Locate the cell with the specified text and output its (x, y) center coordinate. 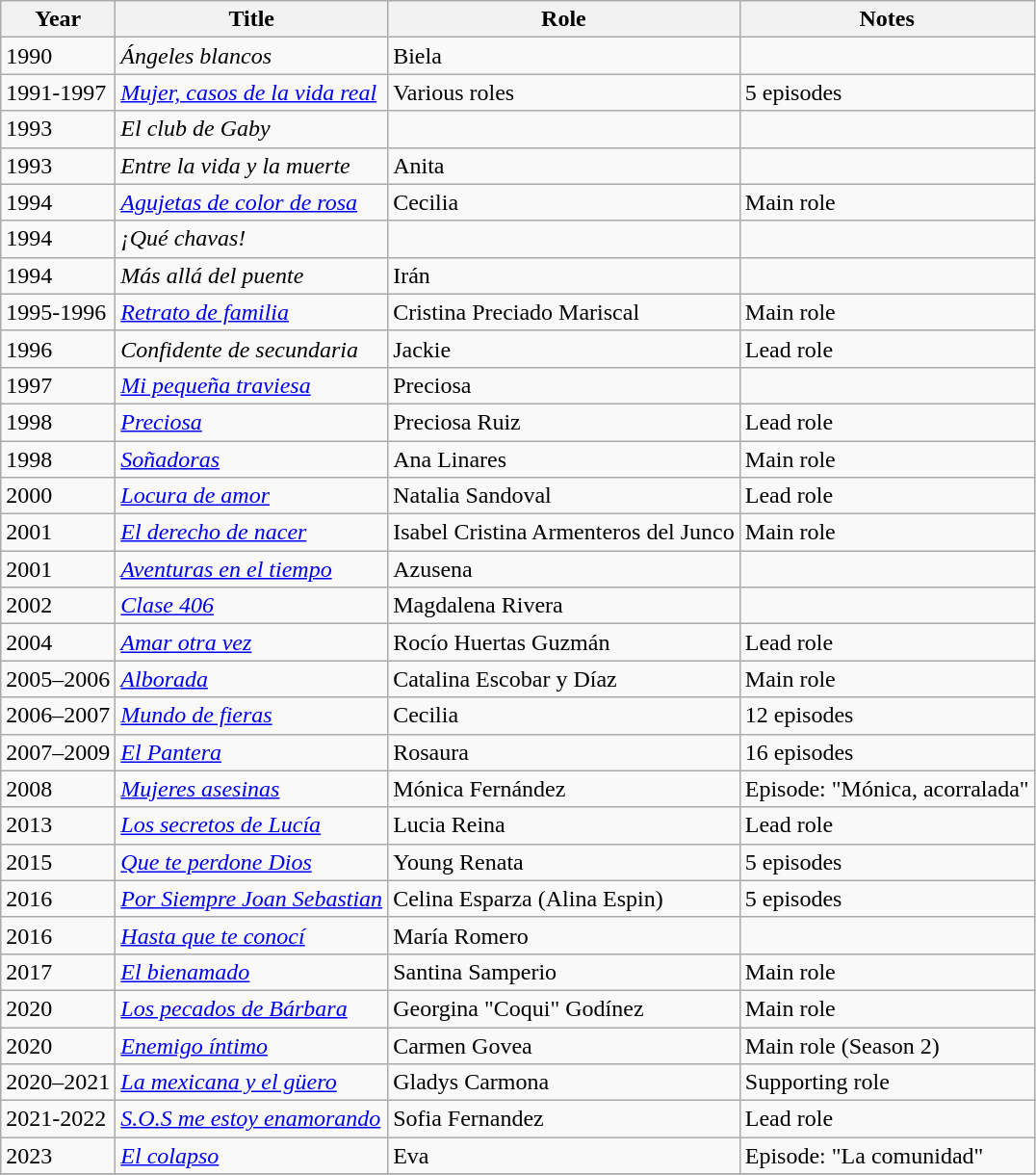
2023 (58, 1156)
Magdalena Rivera (564, 606)
Rocío Huertas Guzmán (564, 642)
Rosaura (564, 752)
Ana Linares (564, 459)
Year (58, 19)
2006–2007 (58, 716)
Ángeles blancos (252, 56)
Eva (564, 1156)
Preciosa Ruiz (564, 422)
Supporting role (887, 1083)
2020–2021 (58, 1083)
Young Renata (564, 862)
1997 (58, 385)
El bienamado (252, 972)
1996 (58, 349)
Natalia Sandoval (564, 496)
Lucia Reina (564, 825)
El derecho de nacer (252, 533)
El Pantera (252, 752)
Por Siempre Joan Sebastian (252, 899)
Various roles (564, 92)
Gladys Carmona (564, 1083)
Mujer, casos de la vida real (252, 92)
1995-1996 (58, 312)
Episode: "Mónica, acorralada" (887, 789)
Soñadoras (252, 459)
S.O.S me estoy enamorando (252, 1119)
La mexicana y el güero (252, 1083)
Role (564, 19)
Isabel Cristina Armenteros del Junco (564, 533)
2002 (58, 606)
2004 (58, 642)
Retrato de familia (252, 312)
Aventuras en el tiempo (252, 569)
El club de Gaby (252, 129)
12 episodes (887, 716)
Catalina Escobar y Díaz (564, 679)
Hasta que te conocí (252, 935)
Santina Samperio (564, 972)
Episode: "La comunidad" (887, 1156)
Mónica Fernández (564, 789)
2017 (58, 972)
María Romero (564, 935)
Agujetas de color de rosa (252, 202)
Georgina "Coqui" Godínez (564, 1008)
1990 (58, 56)
Carmen Govea (564, 1045)
Mi pequeña traviesa (252, 385)
Main role (Season 2) (887, 1045)
2021-2022 (58, 1119)
Amar otra vez (252, 642)
¡Qué chavas! (252, 239)
Los pecados de Bárbara (252, 1008)
Clase 406 (252, 606)
Mundo de fieras (252, 716)
Anita (564, 166)
Mujeres asesinas (252, 789)
Sofia Fernandez (564, 1119)
2000 (58, 496)
Notes (887, 19)
Confidente de secundaria (252, 349)
16 episodes (887, 752)
El colapso (252, 1156)
2005–2006 (58, 679)
Cristina Preciado Mariscal (564, 312)
Enemigo íntimo (252, 1045)
Title (252, 19)
Biela (564, 56)
Alborada (252, 679)
Irán (564, 275)
Entre la vida y la muerte (252, 166)
1991-1997 (58, 92)
Que te perdone Dios (252, 862)
Locura de amor (252, 496)
Jackie (564, 349)
Los secretos de Lucía (252, 825)
2013 (58, 825)
Azusena (564, 569)
Más allá del puente (252, 275)
2008 (58, 789)
2015 (58, 862)
Celina Esparza (Alina Espin) (564, 899)
2007–2009 (58, 752)
